Output the (x, y) coordinate of the center of the cell containing the given text.  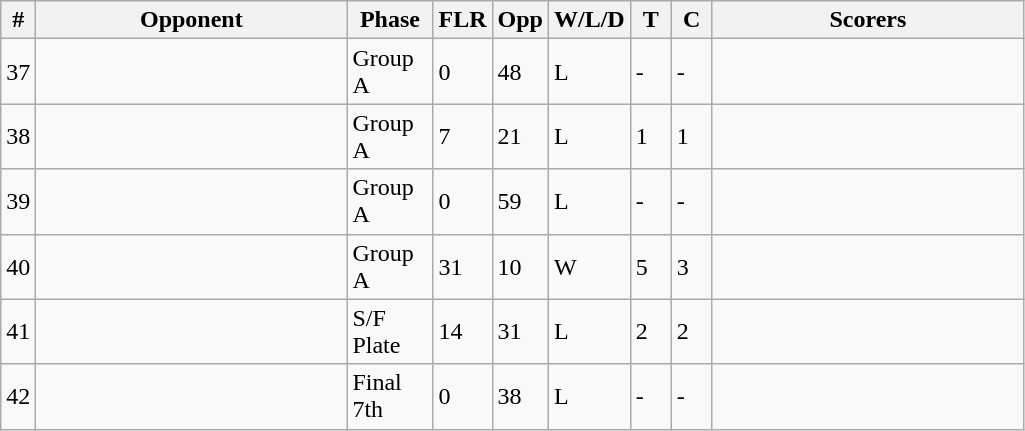
# (18, 20)
W (589, 266)
37 (18, 72)
39 (18, 202)
3 (692, 266)
5 (650, 266)
S/F Plate (390, 332)
42 (18, 396)
C (692, 20)
T (650, 20)
Final 7th (390, 396)
48 (520, 72)
59 (520, 202)
7 (462, 136)
10 (520, 266)
FLR (462, 20)
Scorers (868, 20)
14 (462, 332)
Opponent (192, 20)
Phase (390, 20)
Opp (520, 20)
40 (18, 266)
W/L/D (589, 20)
41 (18, 332)
21 (520, 136)
